For the text-containing cell, return its midpoint in (X, Y) coordinate format. 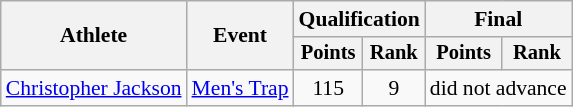
did not advance (498, 88)
Christopher Jackson (94, 88)
Athlete (94, 36)
Event (240, 36)
Men's Trap (240, 88)
9 (394, 88)
Qualification (360, 19)
115 (328, 88)
Final (498, 19)
